Detect which cell encompasses the target text, then output its (x, y) center coordinate. 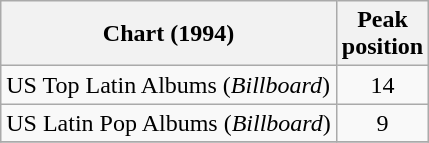
US Latin Pop Albums (Billboard) (169, 123)
14 (382, 85)
Chart (1994) (169, 34)
Peakposition (382, 34)
US Top Latin Albums (Billboard) (169, 85)
9 (382, 123)
